Scan for the cell matching the given text and deliver its [x, y] coordinate at center. 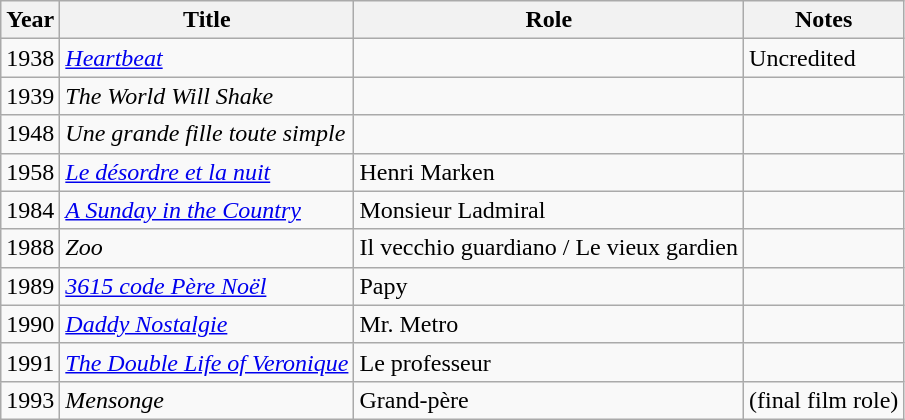
(final film role) [824, 400]
The World Will Shake [207, 96]
Monsieur Ladmiral [549, 210]
Role [549, 20]
Le professeur [549, 362]
1990 [30, 324]
Uncredited [824, 58]
Notes [824, 20]
Mr. Metro [549, 324]
1991 [30, 362]
1989 [30, 286]
A Sunday in the Country [207, 210]
Title [207, 20]
3615 code Père Noël [207, 286]
Heartbeat [207, 58]
1948 [30, 134]
1984 [30, 210]
Daddy Nostalgie [207, 324]
Une grande fille toute simple [207, 134]
Mensonge [207, 400]
1958 [30, 172]
Le désordre et la nuit [207, 172]
Year [30, 20]
Papy [549, 286]
Henri Marken [549, 172]
Grand-père [549, 400]
Il vecchio guardiano / Le vieux gardien [549, 248]
1993 [30, 400]
1939 [30, 96]
1988 [30, 248]
1938 [30, 58]
Zoo [207, 248]
The Double Life of Veronique [207, 362]
